Scan for the cell matching the given text and deliver its [x, y] coordinate at center. 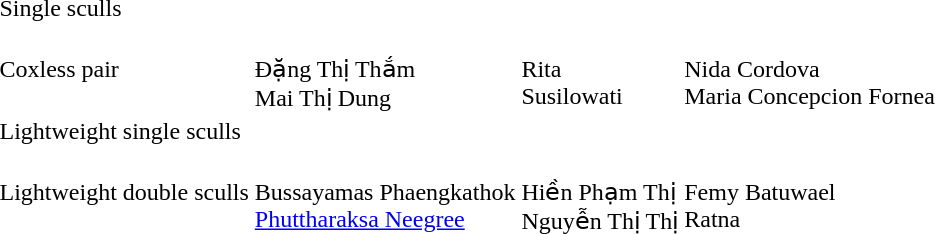
Rita Susilowati [600, 70]
Đặng Thị Thắm Mai Thị Dung [385, 70]
